Capture the cell that displays the provided text and extract its (x, y) central coordinate. 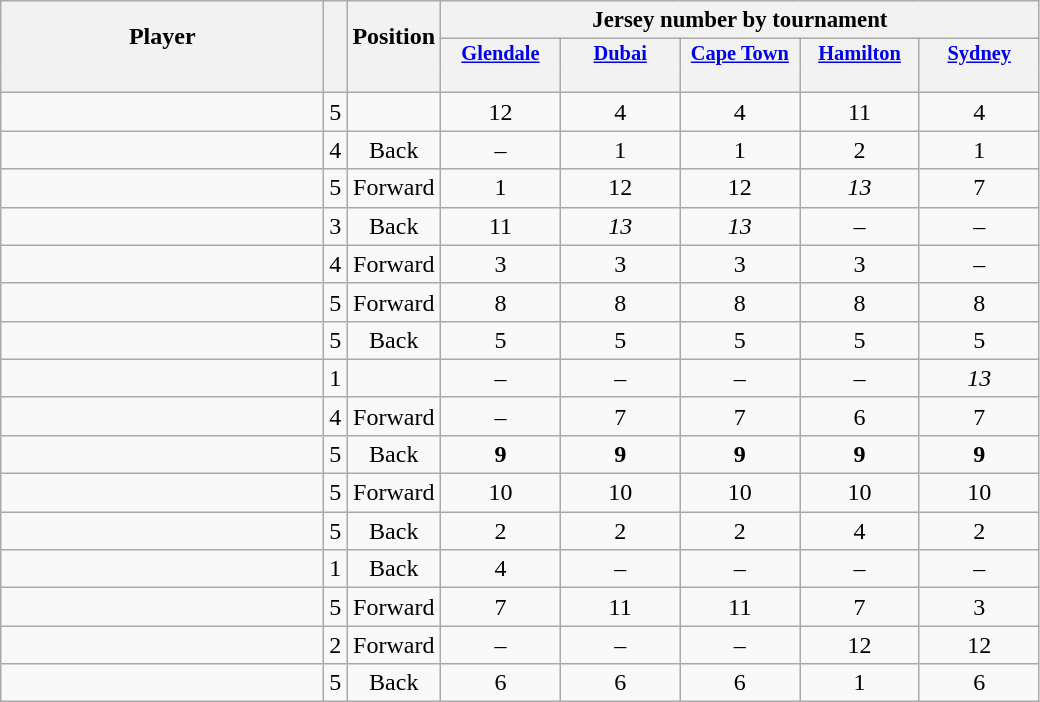
Dubai (620, 54)
Sydney (979, 54)
Hamilton (860, 54)
Cape Town (740, 54)
Jersey number by tournament (740, 20)
Player (162, 36)
Position (394, 36)
Glendale (501, 54)
